Return [X, Y] of the center of cell containing provided text 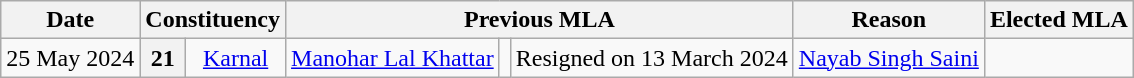
Resigned on 13 March 2024 [652, 58]
Karnal [236, 58]
Constituency [213, 20]
Reason [888, 20]
Manohar Lal Khattar [393, 58]
Elected MLA [1058, 20]
Previous MLA [540, 20]
25 May 2024 [70, 58]
Date [70, 20]
Nayab Singh Saini [888, 58]
21 [163, 58]
